Search for the cell housing the specified text and yield its (X, Y) center coordinate. 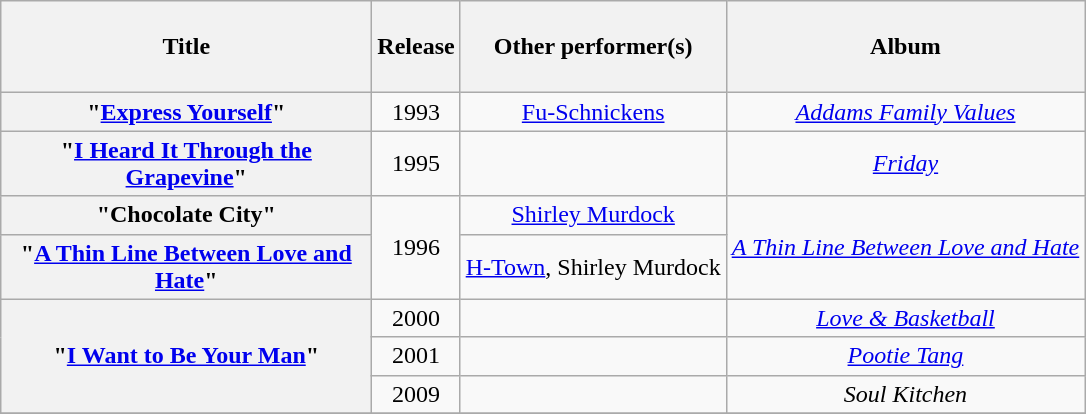
"Express Yourself" (186, 112)
"I Want to Be Your Man" (186, 356)
2000 (416, 318)
"A Thin Line Between Love and Hate" (186, 266)
Other performer(s) (593, 47)
"I Heard It Through the Grapevine" (186, 164)
Addams Family Values (906, 112)
A Thin Line Between Love and Hate (906, 248)
Love & Basketball (906, 318)
1993 (416, 112)
H-Town, Shirley Murdock (593, 266)
Fu-Schnickens (593, 112)
Release (416, 47)
Title (186, 47)
Album (906, 47)
2001 (416, 356)
1996 (416, 248)
Shirley Murdock (593, 215)
2009 (416, 394)
Pootie Tang (906, 356)
Friday (906, 164)
"Chocolate City" (186, 215)
1995 (416, 164)
Soul Kitchen (906, 394)
